Search for the cell housing the specified text and yield its [X, Y] center coordinate. 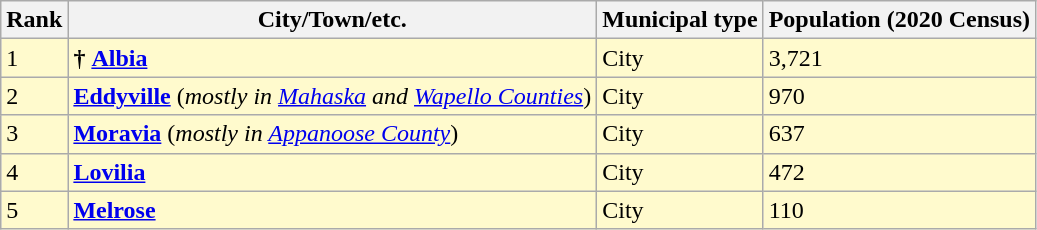
1 [34, 58]
2 [34, 96]
3 [34, 134]
4 [34, 172]
Population (2020 Census) [899, 20]
Municipal type [680, 20]
Rank [34, 20]
5 [34, 210]
† Albia [332, 58]
Moravia (mostly in Appanoose County) [332, 134]
110 [899, 210]
Melrose [332, 210]
472 [899, 172]
Eddyville (mostly in Mahaska and Wapello Counties) [332, 96]
637 [899, 134]
Lovilia [332, 172]
City/Town/etc. [332, 20]
970 [899, 96]
3,721 [899, 58]
